Return the (x, y) coordinate for the center point of the cell that contains the specified text.  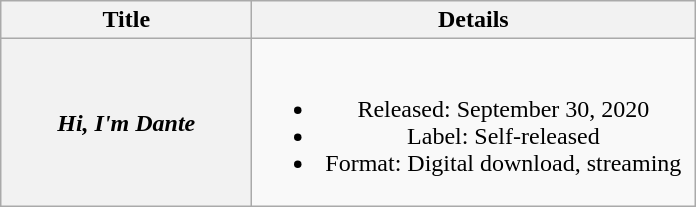
Hi, I'm Dante (126, 122)
Details (474, 20)
Title (126, 20)
Released: September 30, 2020Label: Self-releasedFormat: Digital download, streaming (474, 122)
